Return the [X, Y] coordinate for the center point of the cell that contains the specified text.  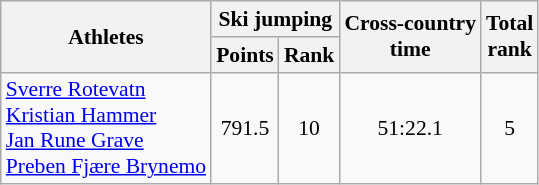
Total rank [510, 36]
Sverre RotevatnKristian HammerJan Rune GravePreben Fjære Brynemo [106, 128]
5 [510, 128]
Points [245, 55]
Rank [310, 55]
Athletes [106, 36]
791.5 [245, 128]
Ski jumping [275, 19]
51:22.1 [410, 128]
10 [310, 128]
Cross-country time [410, 36]
